For the text-containing cell, return its midpoint in (x, y) coordinate format. 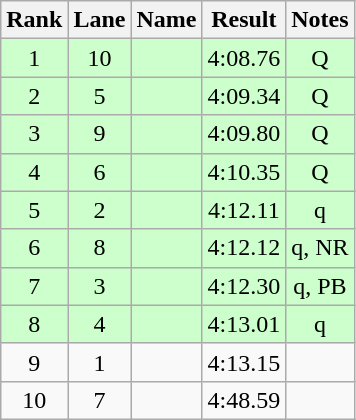
4:13.01 (244, 324)
4:09.80 (244, 134)
Rank (34, 20)
4:12.30 (244, 286)
4:12.11 (244, 210)
4:13.15 (244, 362)
4:12.12 (244, 248)
Notes (320, 20)
Name (166, 20)
4:09.34 (244, 96)
Lane (100, 20)
Result (244, 20)
4:48.59 (244, 400)
4:10.35 (244, 172)
4:08.76 (244, 58)
q, PB (320, 286)
q, NR (320, 248)
